Return [X, Y] of the center of cell containing provided text 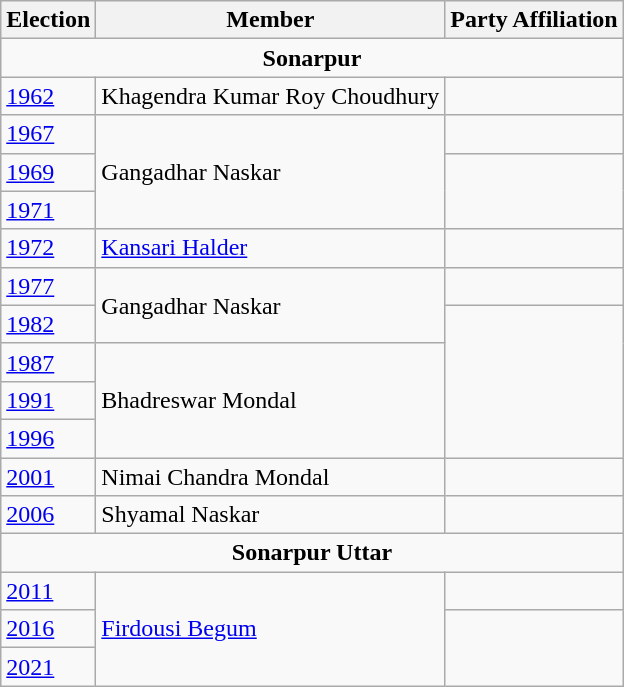
Shyamal Naskar [270, 515]
1987 [48, 362]
1971 [48, 210]
Firdousi Begum [270, 629]
2006 [48, 515]
Khagendra Kumar Roy Choudhury [270, 96]
Sonarpur Uttar [312, 553]
1962 [48, 96]
1982 [48, 324]
Nimai Chandra Mondal [270, 477]
Party Affiliation [534, 20]
1972 [48, 248]
1996 [48, 438]
1991 [48, 400]
Kansari Halder [270, 248]
1977 [48, 286]
Member [270, 20]
2011 [48, 591]
2001 [48, 477]
Bhadreswar Mondal [270, 400]
1969 [48, 172]
1967 [48, 134]
2021 [48, 667]
Sonarpur [312, 58]
Election [48, 20]
2016 [48, 629]
